Scan for the cell matching the given text and deliver its [X, Y] coordinate at center. 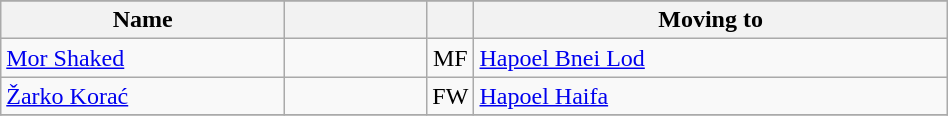
Moving to [710, 20]
FW [450, 96]
Žarko Korać [143, 96]
Name [143, 20]
Hapoel Haifa [710, 96]
Mor Shaked [143, 58]
MF [450, 58]
Hapoel Bnei Lod [710, 58]
